Identify which cell holds the provided text, then report its (X, Y) central coordinate. 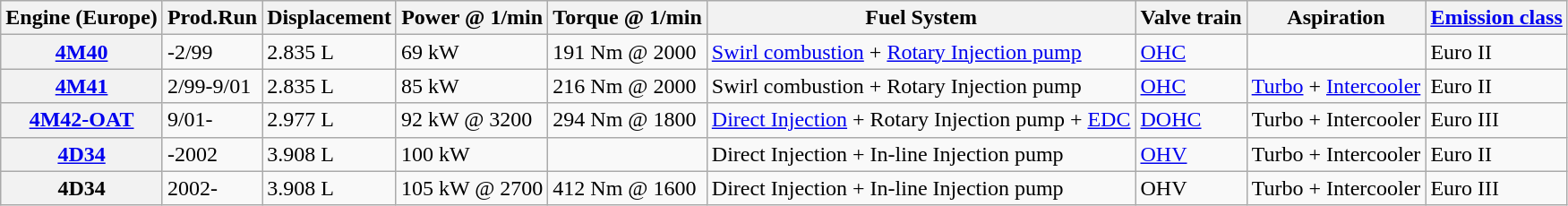
4M42-OAT (82, 120)
4M40 (82, 52)
85 kW (471, 86)
DOHC (1191, 120)
Direct Injection + Rotary Injection pump + EDC (921, 120)
2002- (211, 188)
4M41 (82, 86)
2/99-9/01 (211, 86)
-2002 (211, 154)
-2/99 (211, 52)
294 Nm @ 1800 (627, 120)
Displacement (330, 18)
Valve train (1191, 18)
Power @ 1/min (471, 18)
69 kW (471, 52)
191 Nm @ 2000 (627, 52)
Torque @ 1/min (627, 18)
100 kW (471, 154)
Fuel System (921, 18)
Emission class (1496, 18)
Engine (Europe) (82, 18)
9/01- (211, 120)
216 Nm @ 2000 (627, 86)
412 Nm @ 1600 (627, 188)
92 kW @ 3200 (471, 120)
2.977 L (330, 120)
Aspiration (1336, 18)
105 kW @ 2700 (471, 188)
Prod.Run (211, 18)
